Search for the cell housing the specified text and yield its [x, y] center coordinate. 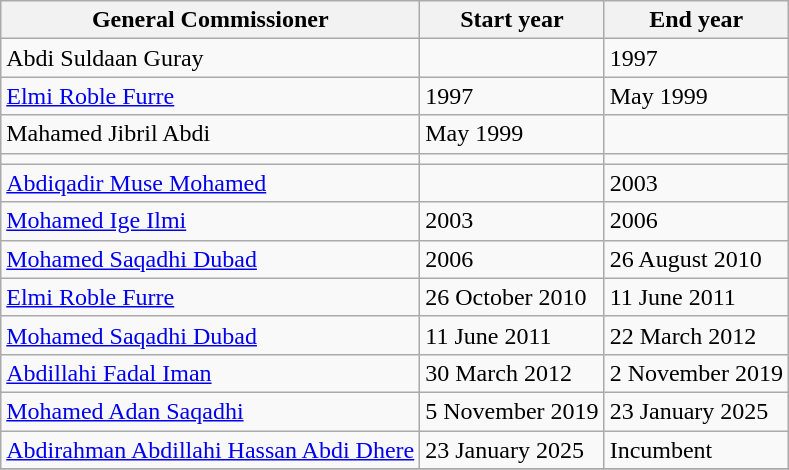
30 March 2012 [512, 373]
End year [696, 20]
26 October 2010 [512, 297]
Mahamed Jibril Abdi [210, 134]
26 August 2010 [696, 259]
5 November 2019 [512, 411]
2 November 2019 [696, 373]
Abdi Suldaan Guray [210, 58]
Abdillahi Fadal Iman [210, 373]
Mohamed Ige Ilmi [210, 221]
Mohamed Adan Saqadhi [210, 411]
Start year [512, 20]
22 March 2012 [696, 335]
Abdiqadir Muse Mohamed [210, 183]
Abdirahman Abdillahi Hassan Abdi Dhere [210, 449]
General Commissioner [210, 20]
Incumbent [696, 449]
